Output the (X, Y) coordinate of the center of the cell containing the given text.  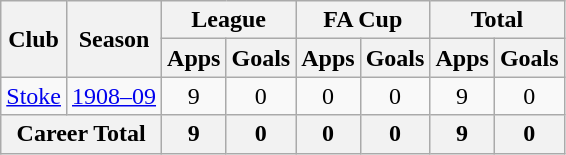
Total (497, 20)
Season (114, 39)
1908–09 (114, 96)
League (229, 20)
Club (34, 39)
FA Cup (363, 20)
Career Total (82, 134)
Stoke (34, 96)
